Output the (X, Y) coordinate of the center of the cell containing the given text.  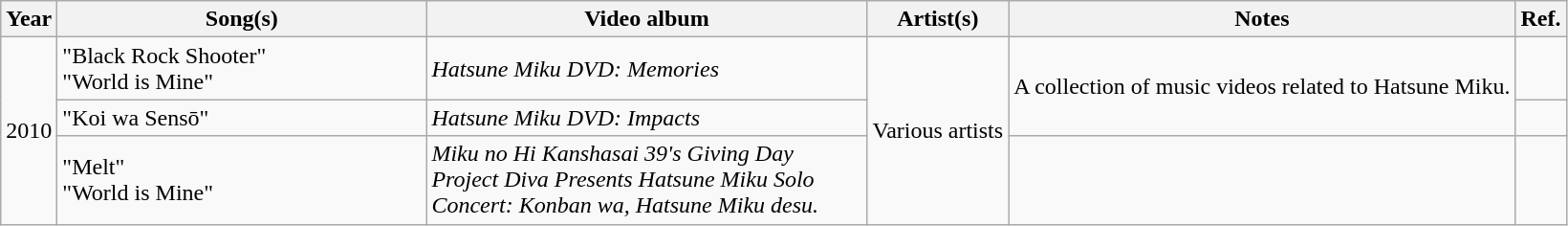
2010 (29, 130)
Hatsune Miku DVD: Memories (646, 69)
Notes (1262, 19)
Video album (646, 19)
A collection of music videos related to Hatsune Miku. (1262, 86)
"Black Rock Shooter""World is Mine" (242, 69)
Year (29, 19)
Hatsune Miku DVD: Impacts (646, 118)
Miku no Hi Kanshasai 39's Giving Day Project Diva Presents Hatsune Miku Solo Concert: Konban wa, Hatsune Miku desu. (646, 180)
Song(s) (242, 19)
"Melt""World is Mine" (242, 180)
"Koi wa Sensō" (242, 118)
Various artists (938, 130)
Ref. (1541, 19)
Artist(s) (938, 19)
